Find where the given text appears and provide that cell's center as (X, Y) coordinate. 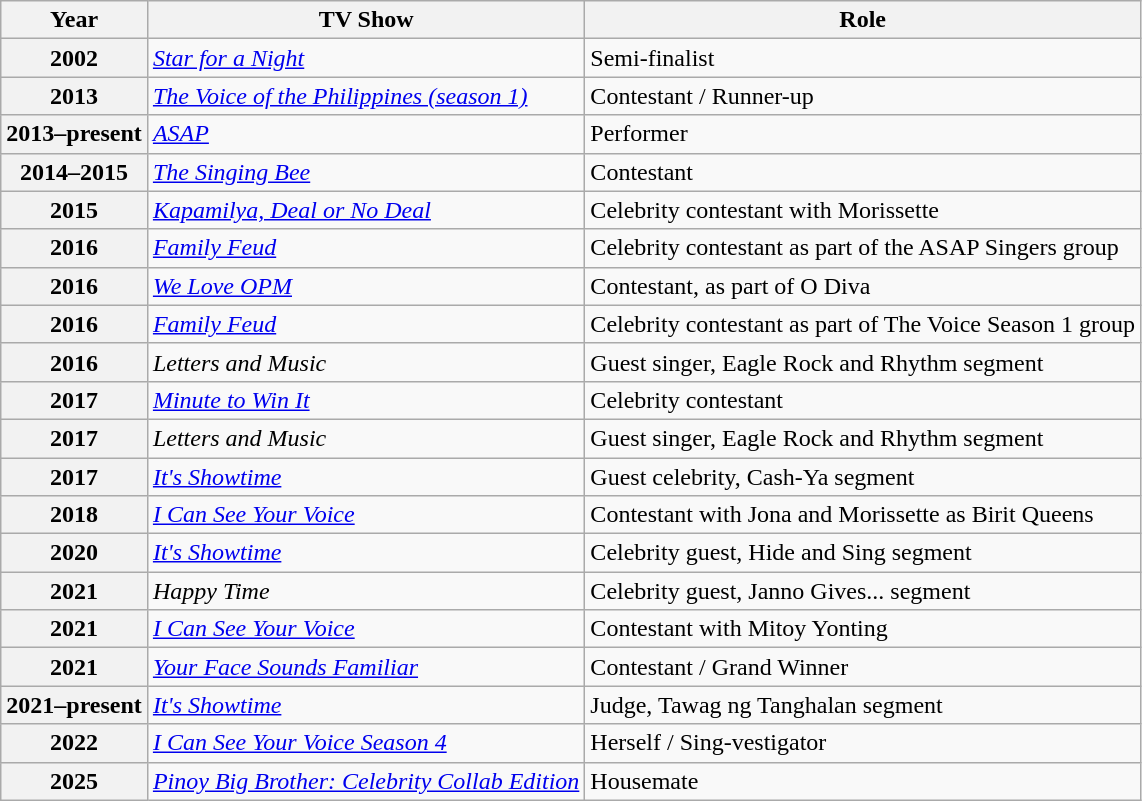
Celebrity guest, Janno Gives... segment (863, 591)
Role (863, 20)
Star for a Night (366, 58)
Celebrity guest, Hide and Sing segment (863, 553)
ASAP (366, 134)
2002 (74, 58)
Contestant / Grand Winner (863, 667)
I Can See Your Voice Season 4 (366, 743)
Celebrity contestant as part of The Voice Season 1 group (863, 324)
2022 (74, 743)
Guest celebrity, Cash-Ya segment (863, 477)
2014–2015 (74, 172)
2020 (74, 553)
Minute to Win It (366, 400)
2021–present (74, 705)
Contestant, as part of O Diva (863, 286)
Contestant / Runner-up (863, 96)
Year (74, 20)
The Voice of the Philippines (season 1) (366, 96)
The Singing Bee (366, 172)
Contestant with Mitoy Yonting (863, 629)
2025 (74, 781)
We Love OPM (366, 286)
2013 (74, 96)
Contestant with Jona and Morissette as Birit Queens (863, 515)
Semi-finalist (863, 58)
Happy Time (366, 591)
TV Show (366, 20)
Housemate (863, 781)
Celebrity contestant as part of the ASAP Singers group (863, 248)
Judge, Tawag ng Tanghalan segment (863, 705)
Pinoy Big Brother: Celebrity Collab Edition (366, 781)
2015 (74, 210)
Your Face Sounds Familiar (366, 667)
2013–present (74, 134)
Kapamilya, Deal or No Deal (366, 210)
2018 (74, 515)
Celebrity contestant with Morissette (863, 210)
Celebrity contestant (863, 400)
Performer (863, 134)
Contestant (863, 172)
Herself / Sing-vestigator (863, 743)
